From the cell containing the given text, extract its center point as [X, Y] coordinate. 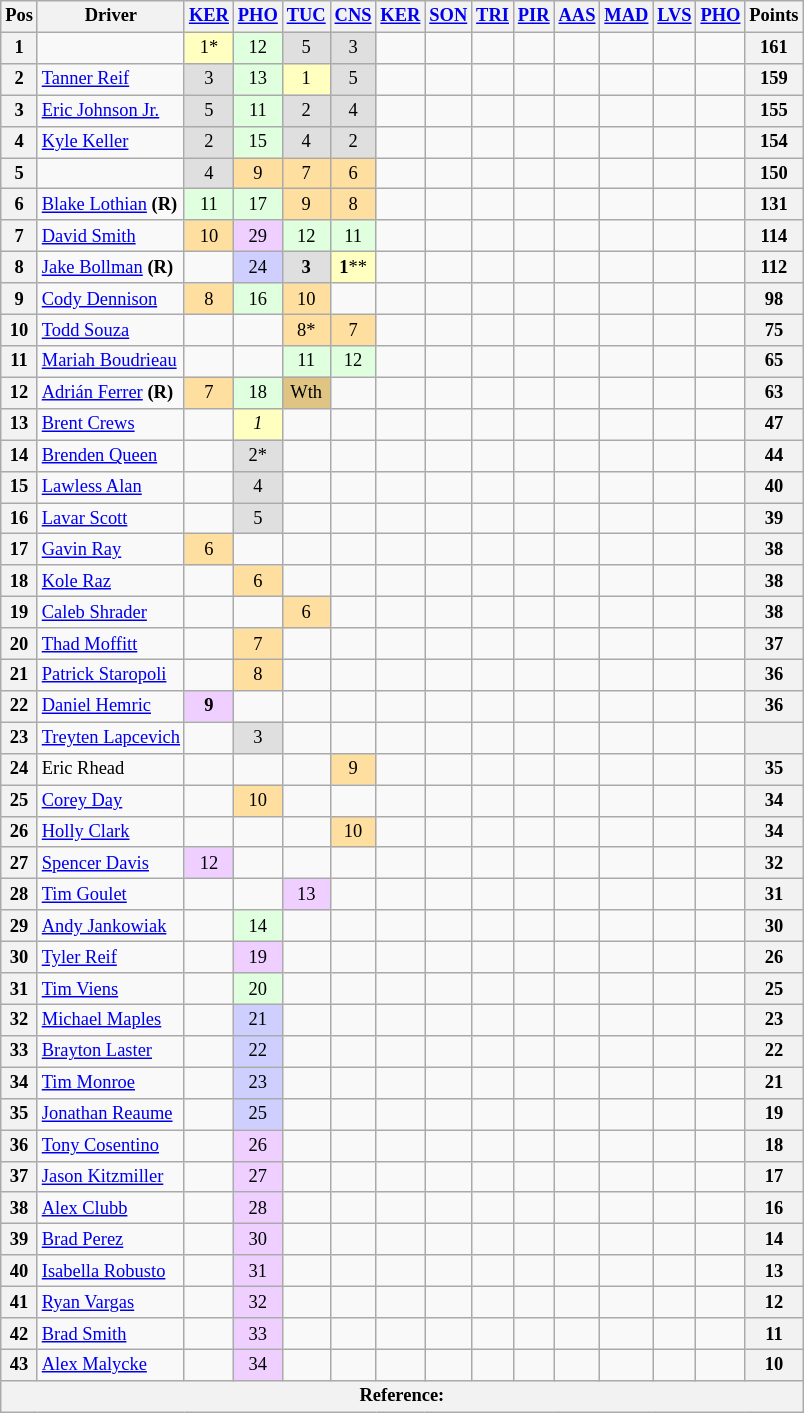
Tyler Reif [110, 958]
Blake Lothian (R) [110, 204]
Todd Souza [110, 330]
1** [353, 268]
David Smith [110, 236]
98 [774, 298]
Cody Dennison [110, 298]
SON [448, 16]
Alex Clubb [110, 1208]
161 [774, 48]
Patrick Staropoli [110, 676]
Wth [306, 392]
Points [774, 16]
Brayton Laster [110, 1052]
Brad Smith [110, 1334]
Kole Raz [110, 582]
Lavar Scott [110, 518]
63 [774, 392]
Isabella Robusto [110, 1270]
Tanner Reif [110, 80]
Alex Malycke [110, 1366]
AAS [577, 16]
Ryan Vargas [110, 1302]
PIR [534, 16]
42 [20, 1334]
MAD [626, 16]
Kyle Keller [110, 142]
LVS [674, 16]
159 [774, 80]
Corey Day [110, 800]
Holly Clark [110, 832]
Tim Viens [110, 988]
Tony Cosentino [110, 1146]
Tim Monroe [110, 1082]
Brad Perez [110, 1240]
Treyten Lapcevich [110, 738]
TRI [493, 16]
8* [306, 330]
Jake Bollman (R) [110, 268]
Brenden Queen [110, 456]
Mariah Boudrieau [110, 362]
114 [774, 236]
Eric Rhead [110, 770]
Eric Johnson Jr. [110, 110]
TUC [306, 16]
65 [774, 362]
Tim Goulet [110, 894]
41 [20, 1302]
Adrián Ferrer (R) [110, 392]
Driver [110, 16]
CNS [353, 16]
150 [774, 174]
112 [774, 268]
44 [774, 456]
Lawless Alan [110, 486]
Thad Moffitt [110, 644]
Pos [20, 16]
131 [774, 204]
Jonathan Reaume [110, 1114]
47 [774, 424]
155 [774, 110]
Gavin Ray [110, 550]
Reference: [402, 1396]
43 [20, 1366]
2* [258, 456]
Caleb Shrader [110, 612]
Brent Crews [110, 424]
Michael Maples [110, 1020]
Andy Jankowiak [110, 926]
154 [774, 142]
75 [774, 330]
Jason Kitzmiller [110, 1176]
Daniel Hemric [110, 706]
Spencer Davis [110, 864]
1* [208, 48]
